Return the [x, y] coordinate for the center point of the cell that contains the specified text.  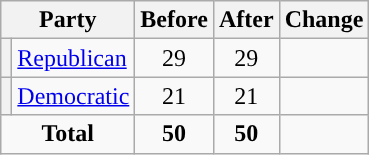
After [246, 20]
Change [324, 20]
Before [174, 20]
Republican [74, 58]
Democratic [74, 96]
Total [68, 134]
Party [68, 20]
